Extract the [x, y] coordinate from the center of the cell holding the provided text.  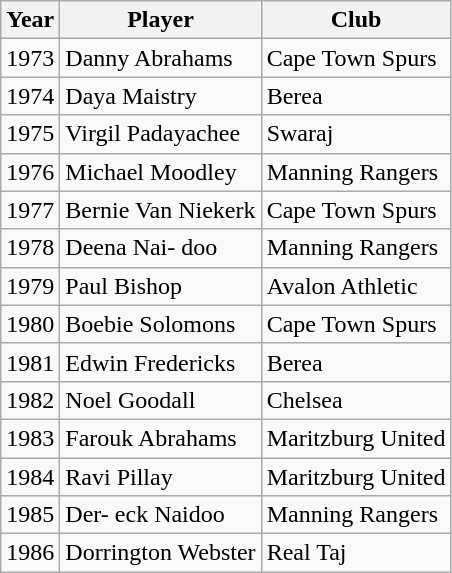
Swaraj [356, 134]
Virgil Padayachee [160, 134]
1976 [30, 172]
Noel Goodall [160, 400]
Chelsea [356, 400]
1986 [30, 553]
Deena Nai- doo [160, 248]
Danny Abrahams [160, 58]
1974 [30, 96]
1982 [30, 400]
1983 [30, 438]
Der- eck Naidoo [160, 515]
Bernie Van Niekerk [160, 210]
1977 [30, 210]
Ravi Pillay [160, 477]
1975 [30, 134]
Daya Maistry [160, 96]
Real Taj [356, 553]
Dorrington Webster [160, 553]
1978 [30, 248]
Player [160, 20]
Paul Bishop [160, 286]
Edwin Fredericks [160, 362]
Boebie Solomons [160, 324]
Club [356, 20]
1980 [30, 324]
Farouk Abrahams [160, 438]
1981 [30, 362]
Year [30, 20]
1973 [30, 58]
1984 [30, 477]
Michael Moodley [160, 172]
Avalon Athletic [356, 286]
1985 [30, 515]
1979 [30, 286]
